Find where the given text appears and provide that cell's center as [x, y] coordinate. 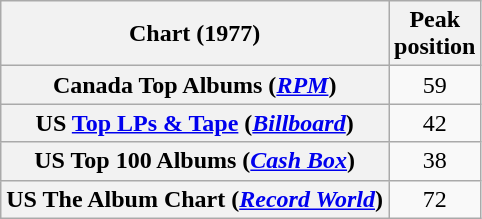
Peakposition [435, 34]
Canada Top Albums (RPM) [195, 85]
US Top 100 Albums (Cash Box) [195, 161]
59 [435, 85]
US Top LPs & Tape (Billboard) [195, 123]
38 [435, 161]
US The Album Chart (Record World) [195, 199]
Chart (1977) [195, 34]
42 [435, 123]
72 [435, 199]
